For the text-containing cell, return its midpoint in [X, Y] coordinate format. 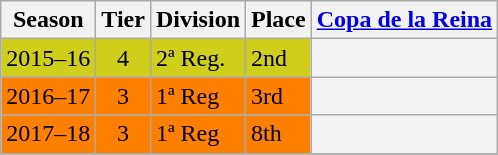
Copa de la Reina [404, 20]
Place [279, 20]
2016–17 [48, 96]
Tier [124, 20]
3rd [279, 96]
Season [48, 20]
4 [124, 58]
2nd [279, 58]
Division [198, 20]
8th [279, 134]
2015–16 [48, 58]
2ª Reg. [198, 58]
2017–18 [48, 134]
